Pinpoint the cell where the given text exists, returning its (x, y) midpoint coordinate. 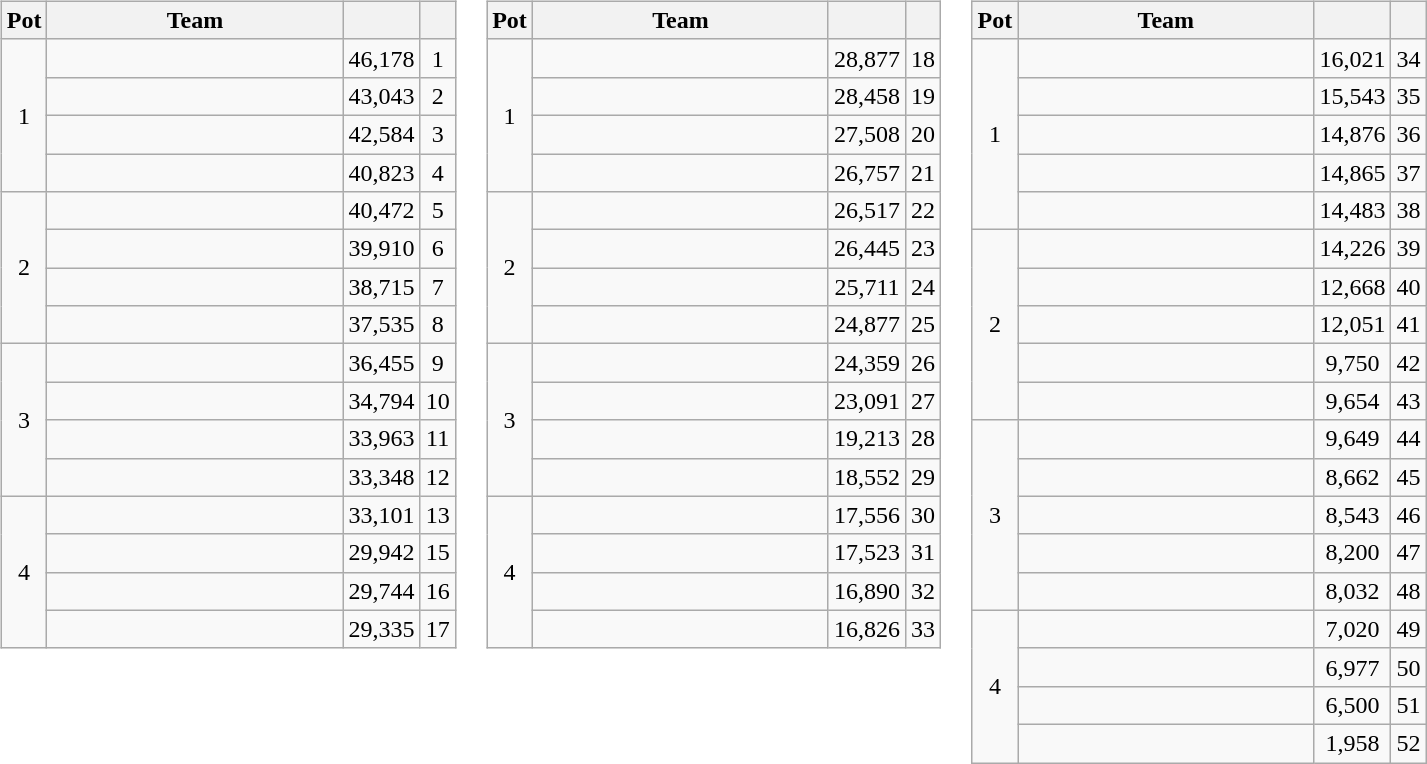
29,942 (382, 553)
15,543 (1352, 96)
47 (1408, 553)
5 (438, 211)
27,508 (866, 134)
27 (924, 401)
19 (924, 96)
29 (924, 477)
26 (924, 363)
28,458 (866, 96)
29,744 (382, 591)
40,472 (382, 211)
51 (1408, 705)
6 (438, 249)
43 (1408, 401)
43,043 (382, 96)
14,865 (1352, 173)
16,890 (866, 591)
9,654 (1352, 401)
23 (924, 249)
9 (438, 363)
14,483 (1352, 211)
32 (924, 591)
33,101 (382, 515)
12,051 (1352, 325)
28,877 (866, 58)
12,668 (1352, 287)
22 (924, 211)
25 (924, 325)
38 (1408, 211)
14,876 (1352, 134)
17,523 (866, 553)
31 (924, 553)
50 (1408, 667)
33,963 (382, 439)
6,977 (1352, 667)
52 (1408, 743)
17 (438, 629)
25,711 (866, 287)
37,535 (382, 325)
42,584 (382, 134)
18 (924, 58)
13 (438, 515)
20 (924, 134)
29,335 (382, 629)
40 (1408, 287)
15 (438, 553)
42 (1408, 363)
46,178 (382, 58)
34 (1408, 58)
40,823 (382, 173)
39,910 (382, 249)
26,445 (866, 249)
24,877 (866, 325)
45 (1408, 477)
36 (1408, 134)
21 (924, 173)
30 (924, 515)
7 (438, 287)
8,032 (1352, 591)
14,226 (1352, 249)
23,091 (866, 401)
12 (438, 477)
16 (438, 591)
26,517 (866, 211)
26,757 (866, 173)
8,200 (1352, 553)
33 (924, 629)
46 (1408, 515)
17,556 (866, 515)
9,750 (1352, 363)
34,794 (382, 401)
48 (1408, 591)
24,359 (866, 363)
38,715 (382, 287)
24 (924, 287)
49 (1408, 629)
18,552 (866, 477)
1,958 (1352, 743)
8,543 (1352, 515)
35 (1408, 96)
9,649 (1352, 439)
10 (438, 401)
16,826 (866, 629)
11 (438, 439)
44 (1408, 439)
6,500 (1352, 705)
39 (1408, 249)
7,020 (1352, 629)
36,455 (382, 363)
8,662 (1352, 477)
33,348 (382, 477)
28 (924, 439)
16,021 (1352, 58)
37 (1408, 173)
8 (438, 325)
41 (1408, 325)
19,213 (866, 439)
